Determine the [X, Y] coordinate at the center of the cell enclosing the given text.  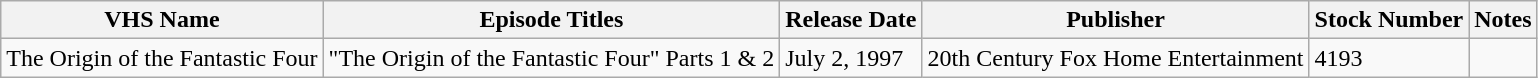
July 2, 1997 [851, 58]
Notes [1503, 20]
Stock Number [1389, 20]
20th Century Fox Home Entertainment [1116, 58]
VHS Name [162, 20]
4193 [1389, 58]
Publisher [1116, 20]
Episode Titles [552, 20]
Release Date [851, 20]
"The Origin of the Fantastic Four" Parts 1 & 2 [552, 58]
The Origin of the Fantastic Four [162, 58]
